Scan for the cell matching the given text and deliver its [x, y] coordinate at center. 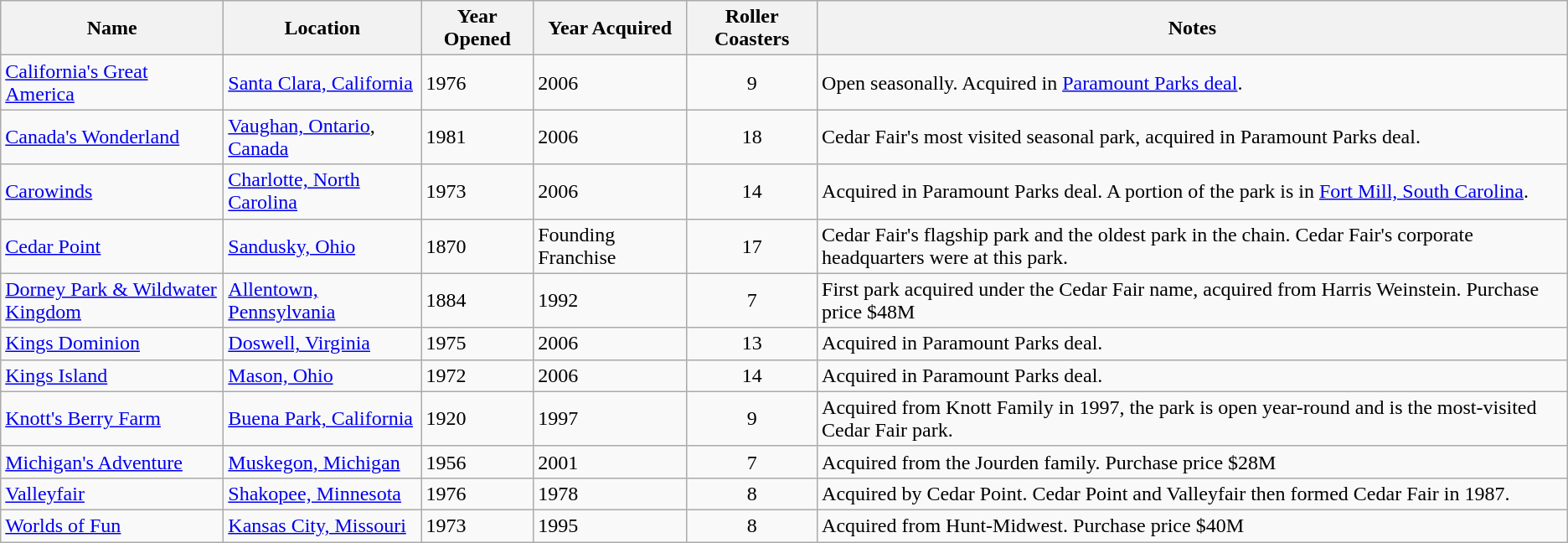
13 [752, 344]
Shakopee, Minnesota [322, 494]
Carowinds [112, 191]
Location [322, 28]
Buena Park, California [322, 419]
1972 [477, 375]
Vaughan, Ontario, Canada [322, 137]
Kings Island [112, 375]
California's Great America [112, 82]
Cedar Point [112, 246]
Kansas City, Missouri [322, 525]
Cedar Fair's flagship park and the oldest park in the chain. Cedar Fair's corporate headquarters were at this park. [1193, 246]
Open seasonally. Acquired in Paramount Parks deal. [1193, 82]
Acquired in Paramount Parks deal. A portion of the park is in Fort Mill, South Carolina. [1193, 191]
Doswell, Virginia [322, 344]
17 [752, 246]
Notes [1193, 28]
Valleyfair [112, 494]
Mason, Ohio [322, 375]
Year Opened [477, 28]
18 [752, 137]
2001 [610, 462]
First park acquired under the Cedar Fair name, acquired from Harris Weinstein. Purchase price $48M [1193, 300]
Canada's Wonderland [112, 137]
1920 [477, 419]
1981 [477, 137]
1997 [610, 419]
Kings Dominion [112, 344]
1975 [477, 344]
Michigan's Adventure [112, 462]
1978 [610, 494]
1995 [610, 525]
1956 [477, 462]
Worlds of Fun [112, 525]
Founding Franchise [610, 246]
Sandusky, Ohio [322, 246]
1870 [477, 246]
1992 [610, 300]
Santa Clara, California [322, 82]
Acquired by Cedar Point. Cedar Point and Valleyfair then formed Cedar Fair in 1987. [1193, 494]
Acquired from the Jourden family. Purchase price $28M [1193, 462]
Year Acquired [610, 28]
Charlotte, North Carolina [322, 191]
Dorney Park & Wildwater Kingdom [112, 300]
Cedar Fair's most visited seasonal park, acquired in Paramount Parks deal. [1193, 137]
Knott's Berry Farm [112, 419]
Muskegon, Michigan [322, 462]
Acquired from Hunt-Midwest. Purchase price $40M [1193, 525]
Name [112, 28]
Allentown, Pennsylvania [322, 300]
1884 [477, 300]
Roller Coasters [752, 28]
Acquired from Knott Family in 1997, the park is open year-round and is the most-visited Cedar Fair park. [1193, 419]
